Identify which cell holds the provided text, then report its (X, Y) central coordinate. 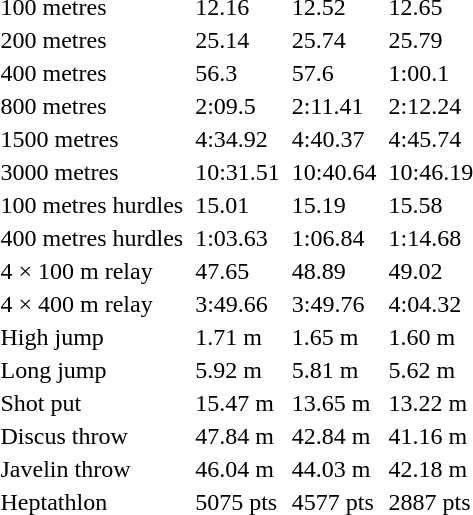
56.3 (238, 73)
10:31.51 (238, 172)
25.74 (334, 40)
47.65 (238, 271)
13.65 m (334, 403)
15.01 (238, 205)
46.04 m (238, 469)
2:11.41 (334, 106)
3:49.66 (238, 304)
42.84 m (334, 436)
15.47 m (238, 403)
3:49.76 (334, 304)
15.19 (334, 205)
5.92 m (238, 370)
44.03 m (334, 469)
25.14 (238, 40)
1:03.63 (238, 238)
1:06.84 (334, 238)
1.65 m (334, 337)
2:09.5 (238, 106)
48.89 (334, 271)
10:40.64 (334, 172)
47.84 m (238, 436)
4:34.92 (238, 139)
1.71 m (238, 337)
57.6 (334, 73)
5.81 m (334, 370)
4:40.37 (334, 139)
